Pinpoint the cell where the given text exists, returning its [x, y] midpoint coordinate. 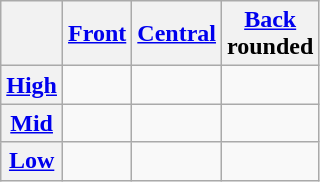
Mid [32, 123]
Front [98, 34]
Central [177, 34]
Backrounded [270, 34]
Low [32, 161]
High [32, 85]
